Search for the cell housing the specified text and yield its [x, y] center coordinate. 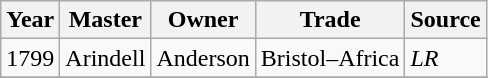
Trade [330, 20]
LR [446, 58]
Owner [203, 20]
Year [30, 20]
Master [106, 20]
Anderson [203, 58]
Arindell [106, 58]
Bristol–Africa [330, 58]
Source [446, 20]
1799 [30, 58]
